Pinpoint the cell where the given text exists, returning its (X, Y) midpoint coordinate. 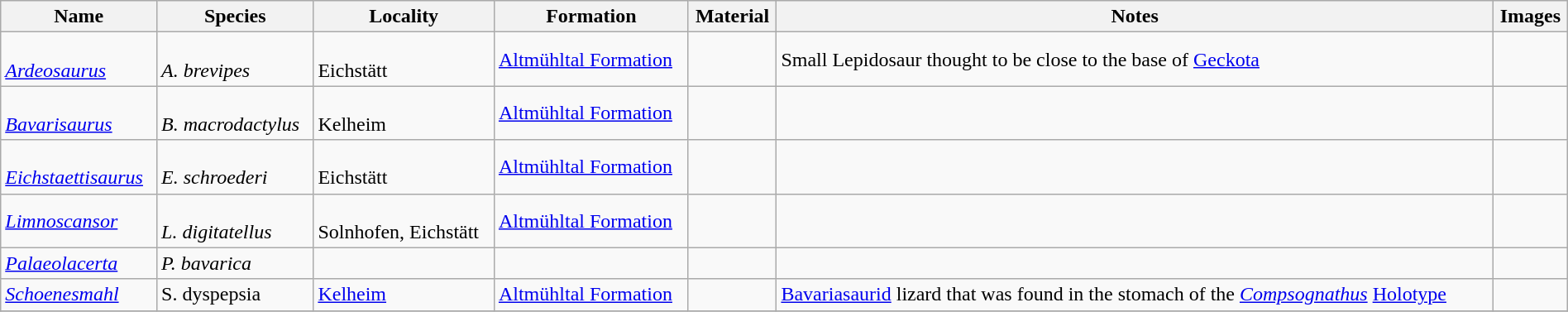
Images (1530, 17)
E. schroederi (235, 167)
Eichstaettisaurus (79, 167)
Limnoscansor (79, 220)
Small Lepidosaur thought to be close to the base of Geckota (1135, 60)
Species (235, 17)
A. brevipes (235, 60)
Bavarisaurus (79, 113)
Material (733, 17)
L. digitatellus (235, 220)
Locality (404, 17)
B. macrodactylus (235, 113)
Formation (590, 17)
Notes (1135, 17)
Name (79, 17)
S. dyspepsia (235, 295)
Palaeolacerta (79, 263)
Bavariasaurid lizard that was found in the stomach of the Compsognathus Holotype (1135, 295)
Solnhofen, Eichstätt (404, 220)
Schoenesmahl (79, 295)
P. bavarica (235, 263)
Ardeosaurus (79, 60)
